Output the (x, y) coordinate of the center of the cell containing the given text.  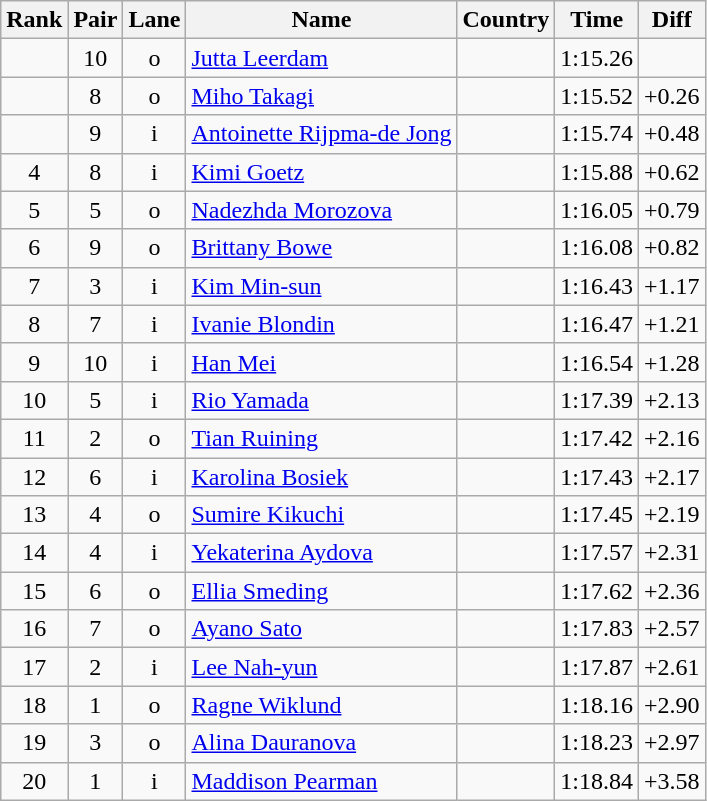
+2.31 (672, 553)
Antoinette Rijpma-de Jong (322, 134)
Rank (34, 20)
1:16.47 (597, 324)
Han Mei (322, 362)
+2.36 (672, 591)
+2.19 (672, 515)
1:18.16 (597, 705)
1:15.88 (597, 172)
Kimi Goetz (322, 172)
16 (34, 629)
+2.97 (672, 743)
Jutta Leerdam (322, 58)
+2.17 (672, 477)
Country (506, 20)
+1.28 (672, 362)
Time (597, 20)
Miho Takagi (322, 96)
Ragne Wiklund (322, 705)
14 (34, 553)
+0.82 (672, 248)
19 (34, 743)
1:18.23 (597, 743)
+2.61 (672, 667)
Ayano Sato (322, 629)
+1.21 (672, 324)
12 (34, 477)
13 (34, 515)
+1.17 (672, 286)
Brittany Bowe (322, 248)
Diff (672, 20)
Karolina Bosiek (322, 477)
Sumire Kikuchi (322, 515)
Lane (154, 20)
1:16.54 (597, 362)
Kim Min-sun (322, 286)
1:17.87 (597, 667)
1:16.05 (597, 210)
+0.62 (672, 172)
1:15.74 (597, 134)
18 (34, 705)
+0.26 (672, 96)
+0.79 (672, 210)
1:17.39 (597, 400)
+2.13 (672, 400)
17 (34, 667)
1:17.83 (597, 629)
Name (322, 20)
1:16.43 (597, 286)
1:15.52 (597, 96)
Ellia Smeding (322, 591)
1:18.84 (597, 781)
Lee Nah-yun (322, 667)
1:17.43 (597, 477)
Ivanie Blondin (322, 324)
1:15.26 (597, 58)
1:16.08 (597, 248)
Tian Ruining (322, 438)
1:17.57 (597, 553)
Nadezhda Morozova (322, 210)
15 (34, 591)
+3.58 (672, 781)
+2.57 (672, 629)
20 (34, 781)
Maddison Pearman (322, 781)
1:17.62 (597, 591)
Pair (96, 20)
Yekaterina Aydova (322, 553)
1:17.45 (597, 515)
11 (34, 438)
+0.48 (672, 134)
Alina Dauranova (322, 743)
1:17.42 (597, 438)
+2.90 (672, 705)
Rio Yamada (322, 400)
+2.16 (672, 438)
